Provide the (x, y) coordinate of the cell's center where the given text is located.  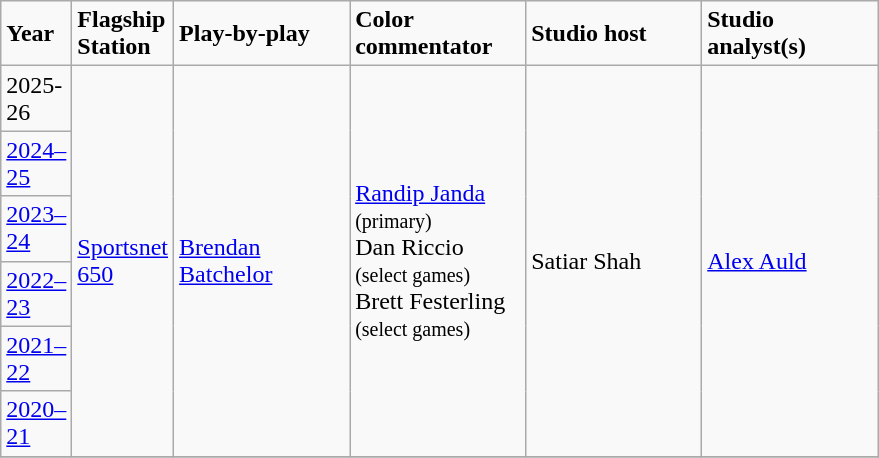
2022–23 (36, 294)
Play-by-play (262, 34)
2021–22 (36, 358)
Flagship Station (123, 34)
Randip Janda (primary)Dan Riccio (select games)Brett Festerling (select games) (438, 261)
2024–25 (36, 164)
2025-26 (36, 98)
Alex Auld (790, 261)
Sportsnet 650 (123, 261)
Satiar Shah (614, 261)
Year (36, 34)
Color commentator (438, 34)
Brendan Batchelor (262, 261)
Studio host (614, 34)
2020–21 (36, 424)
2023–24 (36, 228)
Studio analyst(s) (790, 34)
